Scan for the cell matching the given text and deliver its (X, Y) coordinate at center. 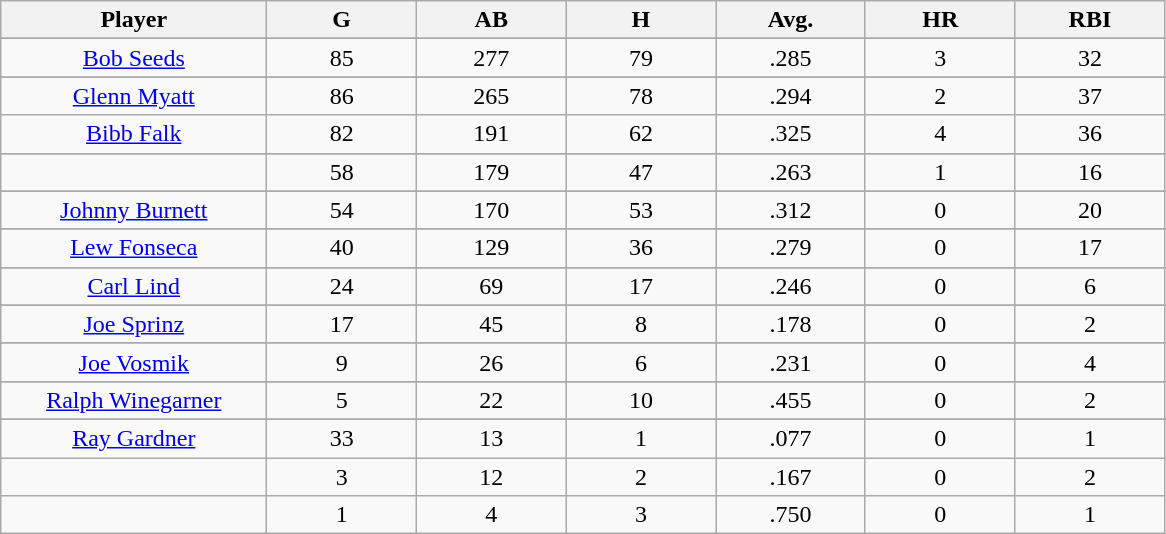
58 (342, 172)
AB (491, 20)
9 (342, 362)
13 (491, 438)
78 (641, 96)
G (342, 20)
Carl Lind (134, 286)
.455 (791, 400)
82 (342, 134)
40 (342, 248)
179 (491, 172)
33 (342, 438)
191 (491, 134)
54 (342, 210)
170 (491, 210)
.263 (791, 172)
Joe Sprinz (134, 324)
Ralph Winegarner (134, 400)
47 (641, 172)
.077 (791, 438)
85 (342, 58)
32 (1090, 58)
.325 (791, 134)
10 (641, 400)
5 (342, 400)
Johnny Burnett (134, 210)
.279 (791, 248)
26 (491, 362)
37 (1090, 96)
.167 (791, 477)
79 (641, 58)
129 (491, 248)
Ray Gardner (134, 438)
20 (1090, 210)
16 (1090, 172)
.750 (791, 515)
Player (134, 20)
Bob Seeds (134, 58)
HR (940, 20)
Avg. (791, 20)
22 (491, 400)
.285 (791, 58)
53 (641, 210)
Lew Fonseca (134, 248)
62 (641, 134)
.231 (791, 362)
24 (342, 286)
.312 (791, 210)
.246 (791, 286)
Glenn Myatt (134, 96)
45 (491, 324)
265 (491, 96)
Bibb Falk (134, 134)
H (641, 20)
.294 (791, 96)
277 (491, 58)
Joe Vosmik (134, 362)
69 (491, 286)
.178 (791, 324)
8 (641, 324)
RBI (1090, 20)
86 (342, 96)
12 (491, 477)
